Return the [x, y] coordinate for the center point of the cell that contains the specified text.  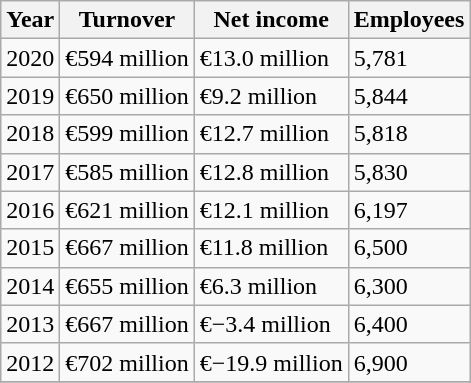
€12.7 million [271, 134]
€12.1 million [271, 210]
6,300 [409, 286]
Turnover [127, 20]
2018 [30, 134]
€585 million [127, 172]
€9.2 million [271, 96]
6,900 [409, 362]
€650 million [127, 96]
€6.3 million [271, 286]
2017 [30, 172]
€594 million [127, 58]
6,400 [409, 324]
€655 million [127, 286]
2020 [30, 58]
€599 million [127, 134]
6,500 [409, 248]
€13.0 million [271, 58]
5,844 [409, 96]
2012 [30, 362]
€702 million [127, 362]
Employees [409, 20]
2013 [30, 324]
Net income [271, 20]
2016 [30, 210]
€11.8 million [271, 248]
5,830 [409, 172]
Year [30, 20]
€621 million [127, 210]
5,781 [409, 58]
2019 [30, 96]
6,197 [409, 210]
€12.8 million [271, 172]
5,818 [409, 134]
€−3.4 million [271, 324]
2014 [30, 286]
2015 [30, 248]
€−19.9 million [271, 362]
